Scan for the cell matching the given text and deliver its [x, y] coordinate at center. 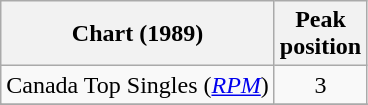
Canada Top Singles (RPM) [138, 85]
Peakposition [320, 34]
3 [320, 85]
Chart (1989) [138, 34]
